Search for the cell housing the specified text and yield its [x, y] center coordinate. 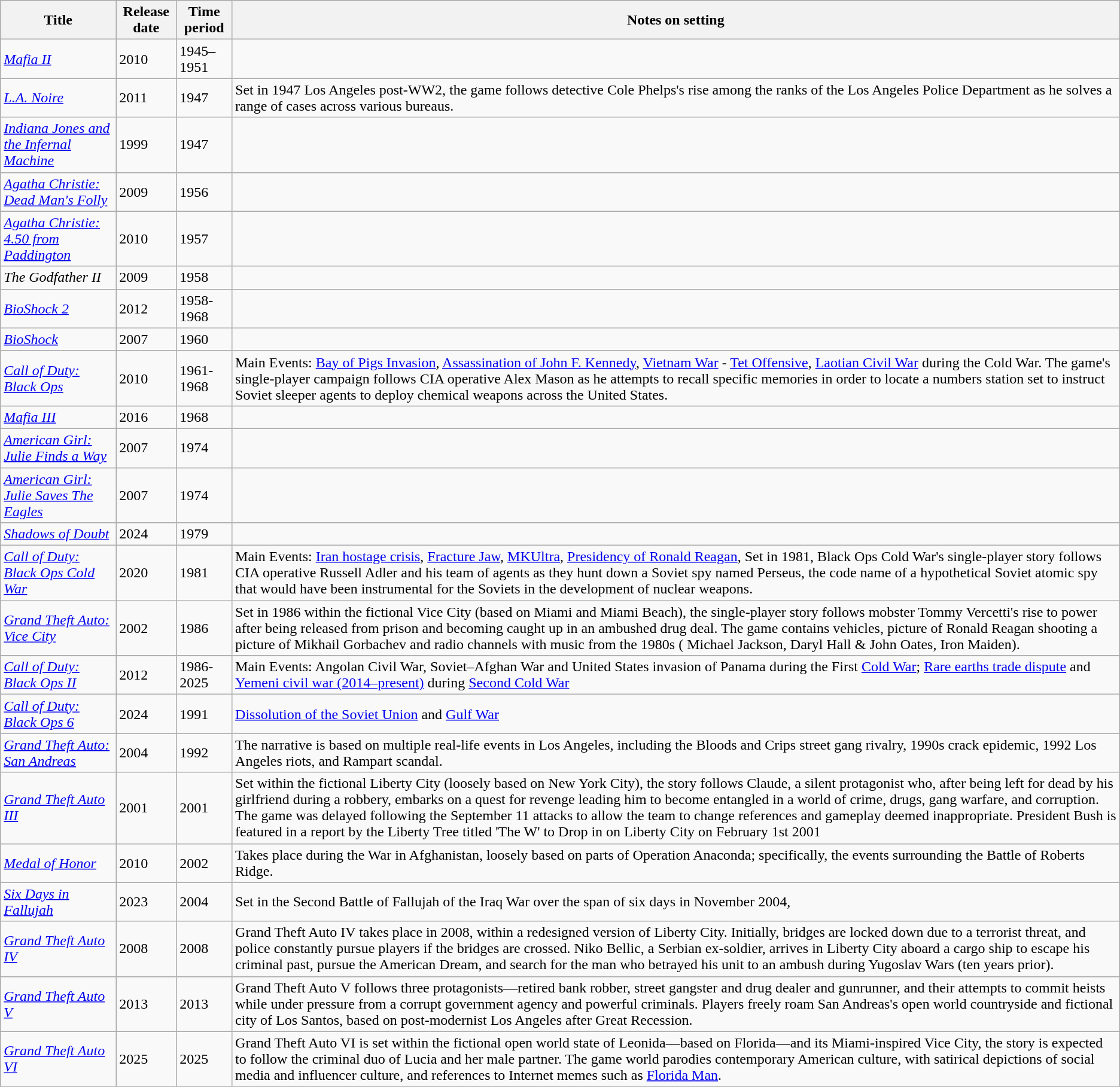
Grand Theft Auto III [59, 808]
2020 [146, 573]
American Girl: Julie Finds a Way [59, 447]
1999 [146, 145]
1986-2025 [205, 675]
1958 [205, 278]
1957 [205, 239]
Call of Duty: Black Ops Cold War [59, 573]
Medal of Honor [59, 863]
Agatha Christie: Dead Man's Folly [59, 191]
Six Days in Fallujah [59, 902]
Grand Theft Auto VI [59, 1059]
1979 [205, 534]
1968 [205, 417]
Call of Duty: Black Ops [59, 378]
Grand Theft Auto: Vice City [59, 628]
Indiana Jones and the Infernal Machine [59, 145]
1945–1951 [205, 59]
Time period [205, 20]
Notes on setting [676, 20]
1992 [205, 753]
2011 [146, 98]
Call of Duty: Black Ops II [59, 675]
Title [59, 20]
2016 [146, 417]
1958-1968 [205, 309]
2023 [146, 902]
Grand Theft Auto: San Andreas [59, 753]
1981 [205, 573]
Grand Theft Auto IV [59, 949]
Mafia III [59, 417]
1961-1968 [205, 378]
Dissolution of the Soviet Union and Gulf War [676, 714]
American Girl: Julie Saves The Eagles [59, 495]
BioShock [59, 339]
Mafia II [59, 59]
Agatha Christie: 4.50 from Paddington [59, 239]
1986 [205, 628]
Release date [146, 20]
Shadows of Doubt [59, 534]
Call of Duty: Black Ops 6 [59, 714]
Grand Theft Auto V [59, 1004]
1991 [205, 714]
Set in the Second Battle of Fallujah of the Iraq War over the span of six days in November 2004, [676, 902]
1956 [205, 191]
The Godfather II [59, 278]
L.A. Noire [59, 98]
1960 [205, 339]
BioShock 2 [59, 309]
